For the text-containing cell, return its midpoint in (X, Y) coordinate format. 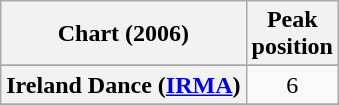
Peakposition (292, 34)
Ireland Dance (IRMA) (124, 85)
6 (292, 85)
Chart (2006) (124, 34)
